Detect which cell encompasses the target text, then output its (X, Y) center coordinate. 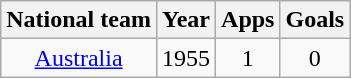
Goals (315, 20)
1 (248, 58)
0 (315, 58)
Australia (79, 58)
National team (79, 20)
Apps (248, 20)
1955 (186, 58)
Year (186, 20)
